Identify which cell holds the provided text, then report its (X, Y) central coordinate. 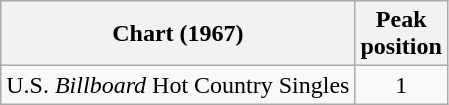
U.S. Billboard Hot Country Singles (178, 85)
1 (401, 85)
Chart (1967) (178, 34)
Peakposition (401, 34)
